Return (x, y) of the center of cell containing provided text 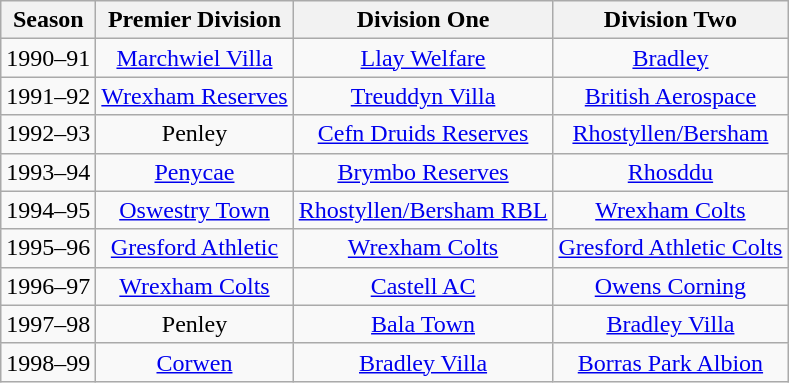
Llay Welfare (423, 58)
Gresford Athletic (194, 248)
Penycae (194, 172)
Premier Division (194, 20)
Treuddyn Villa (423, 96)
Corwen (194, 362)
1994–95 (48, 210)
Bala Town (423, 324)
Oswestry Town (194, 210)
Gresford Athletic Colts (670, 248)
1998–99 (48, 362)
Cefn Druids Reserves (423, 134)
Owens Corning (670, 286)
Bradley (670, 58)
1992–93 (48, 134)
1996–97 (48, 286)
1997–98 (48, 324)
Wrexham Reserves (194, 96)
Castell AC (423, 286)
1993–94 (48, 172)
1995–96 (48, 248)
Rhostyllen/Bersham RBL (423, 210)
1990–91 (48, 58)
Division Two (670, 20)
Rhosddu (670, 172)
Borras Park Albion (670, 362)
Season (48, 20)
Marchwiel Villa (194, 58)
Rhostyllen/Bersham (670, 134)
Division One (423, 20)
1991–92 (48, 96)
British Aerospace (670, 96)
Brymbo Reserves (423, 172)
